Return [x, y] of the center of cell containing provided text 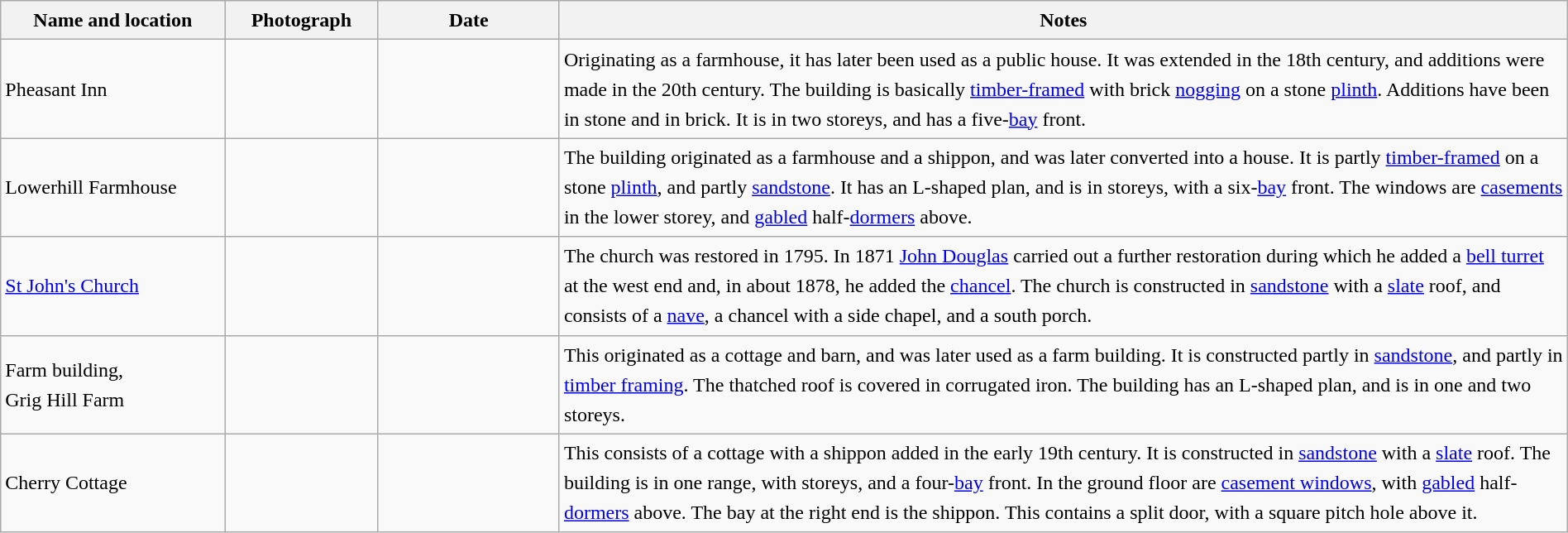
Notes [1064, 20]
Lowerhill Farmhouse [112, 187]
Date [468, 20]
Cherry Cottage [112, 483]
Name and location [112, 20]
St John's Church [112, 286]
Farm building,Grig Hill Farm [112, 384]
Pheasant Inn [112, 89]
Photograph [301, 20]
